Locate the cell with the specified text and output its [X, Y] center coordinate. 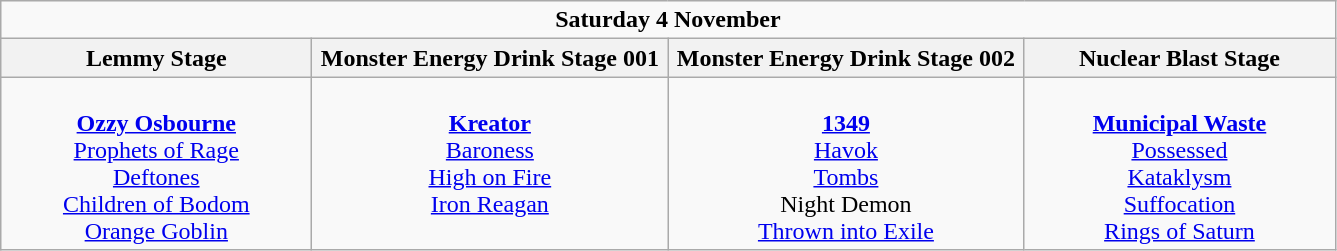
Municipal Waste Possessed Kataklysm Suffocation Rings of Saturn [1180, 164]
Monster Energy Drink Stage 002 [846, 58]
Lemmy Stage [156, 58]
Monster Energy Drink Stage 001 [490, 58]
Ozzy Osbourne Prophets of Rage Deftones Children of Bodom Orange Goblin [156, 164]
Saturday 4 November [668, 20]
1349 Havok Tombs Night Demon Thrown into Exile [846, 164]
Nuclear Blast Stage [1180, 58]
Kreator Baroness High on Fire Iron Reagan [490, 164]
